Find where the given text appears and provide that cell's center as (x, y) coordinate. 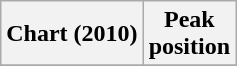
Peakposition (189, 34)
Chart (2010) (72, 34)
